Provide the [x, y] coordinate of the cell's center where the given text is located.  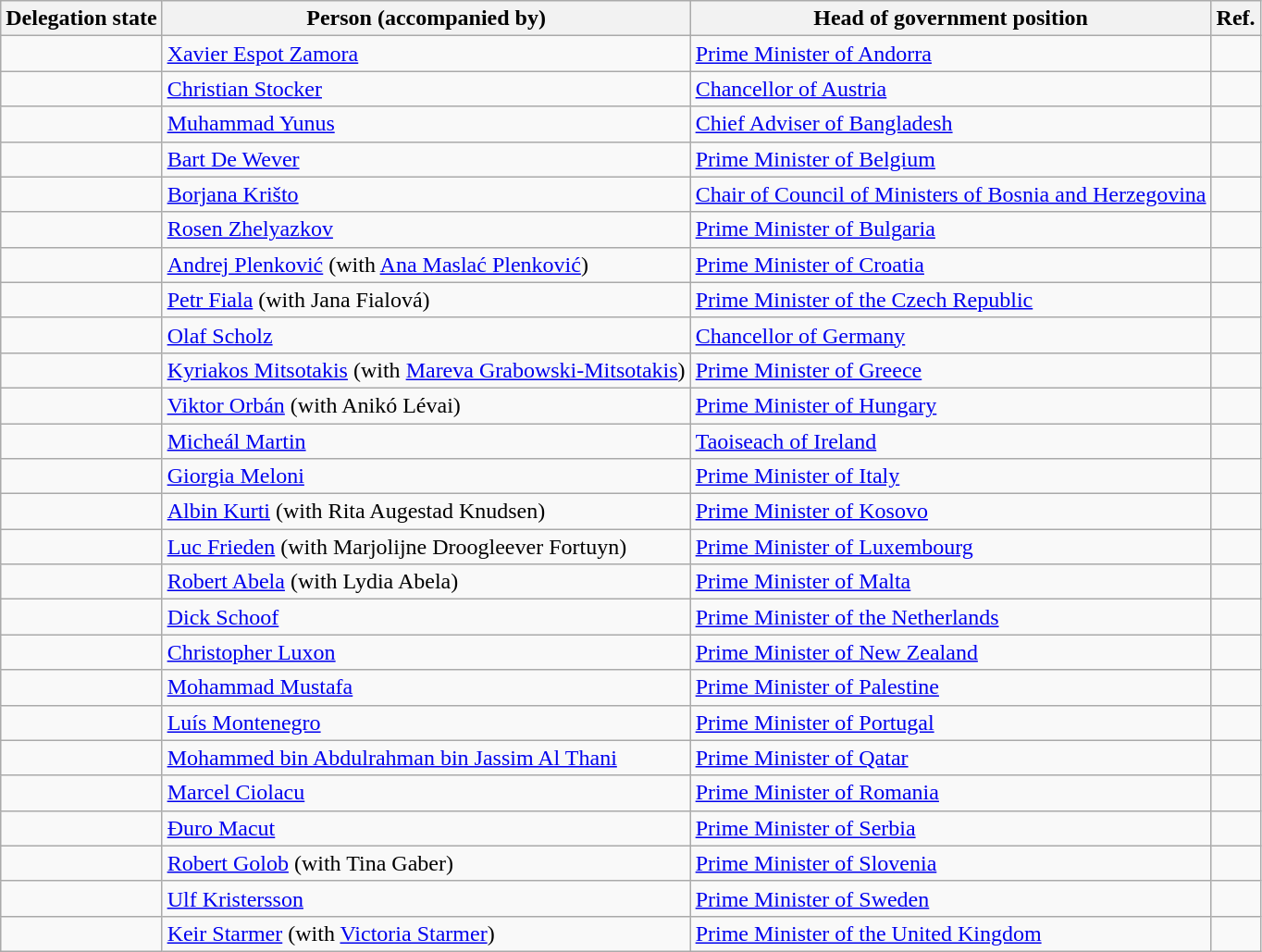
Prime Minister of Hungary [951, 405]
Prime Minister of the Czech Republic [951, 300]
Kyriakos Mitsotakis (with Mareva Grabowski-Mitsotakis) [426, 370]
Person (accompanied by) [426, 19]
Prime Minister of Luxembourg [951, 547]
Prime Minister of Qatar [951, 758]
Rosen Zhelyazkov [426, 229]
Prime Minister of Kosovo [951, 512]
Chief Adviser of Bangladesh [951, 124]
Chancellor of Austria [951, 89]
Christian Stocker [426, 89]
Prime Minister of Italy [951, 476]
Head of government position [951, 19]
Bart De Wever [426, 159]
Prime Minister of Croatia [951, 265]
Albin Kurti (with Rita Augestad Knudsen) [426, 512]
Prime Minister of the United Kingdom [951, 933]
Petr Fiala (with Jana Fialová) [426, 300]
Prime Minister of New Zealand [951, 652]
Prime Minister of Romania [951, 793]
Dick Schoof [426, 617]
Marcel Ciolacu [426, 793]
Prime Minister of Andorra [951, 54]
Xavier Espot Zamora [426, 54]
Chancellor of Germany [951, 335]
Đuro Macut [426, 828]
Borjana Krišto [426, 194]
Prime Minister of Belgium [951, 159]
Muhammad Yunus [426, 124]
Delegation state [81, 19]
Taoiseach of Ireland [951, 441]
Mohammed bin Abdulrahman bin Jassim Al Thani [426, 758]
Prime Minister of Malta [951, 582]
Prime Minister of Palestine [951, 687]
Prime Minister of Sweden [951, 898]
Micheál Martin [426, 441]
Chair of Council of Ministers of Bosnia and Herzegovina [951, 194]
Prime Minister of Serbia [951, 828]
Prime Minister of Bulgaria [951, 229]
Andrej Plenković (with Ana Maslać Plenković) [426, 265]
Olaf Scholz [426, 335]
Prime Minister of Greece [951, 370]
Prime Minister of the Netherlands [951, 617]
Robert Golob (with Tina Gaber) [426, 863]
Prime Minister of Portugal [951, 723]
Prime Minister of Slovenia [951, 863]
Ulf Kristersson [426, 898]
Mohammad Mustafa [426, 687]
Christopher Luxon [426, 652]
Giorgia Meloni [426, 476]
Viktor Orbán (with Anikó Lévai) [426, 405]
Ref. [1236, 19]
Robert Abela (with Lydia Abela) [426, 582]
Luís Montenegro [426, 723]
Luc Frieden (with Marjolijne Droogleever Fortuyn) [426, 547]
Keir Starmer (with Victoria Starmer) [426, 933]
